Provide the (x, y) coordinate of the cell's center where the given text is located.  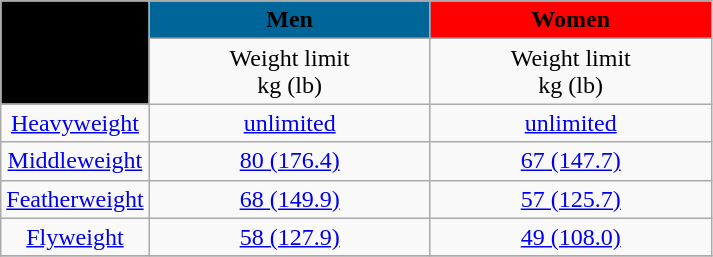
67 (147.7) (570, 161)
Middleweight (75, 161)
Flyweight (75, 237)
Men (290, 20)
Weight class (75, 52)
49 (108.0) (570, 237)
80 (176.4) (290, 161)
Heavyweight (75, 123)
58 (127.9) (290, 237)
Women (570, 20)
68 (149.9) (290, 199)
57 (125.7) (570, 199)
Featherweight (75, 199)
